Return the (x, y) coordinate for the center point of the cell that contains the specified text.  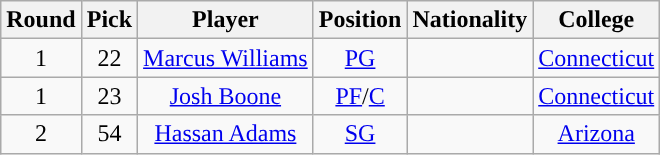
2 (41, 134)
Nationality (470, 20)
PG (360, 58)
Position (360, 20)
Player (226, 20)
Marcus Williams (226, 58)
PF/C (360, 96)
54 (109, 134)
Arizona (596, 134)
College (596, 20)
Hassan Adams (226, 134)
Round (41, 20)
Josh Boone (226, 96)
22 (109, 58)
SG (360, 134)
Pick (109, 20)
23 (109, 96)
